Capture the cell that displays the provided text and extract its (X, Y) central coordinate. 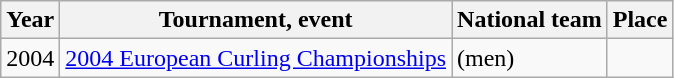
Year (30, 20)
Place (640, 20)
National team (530, 20)
(men) (530, 58)
2004 European Curling Championships (256, 58)
2004 (30, 58)
Tournament, event (256, 20)
